Provide the (x, y) coordinate of the cell's center where the given text is located.  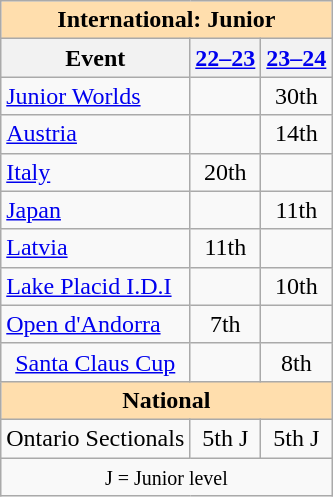
8th (296, 362)
14th (296, 134)
30th (296, 96)
20th (226, 172)
Austria (96, 134)
Italy (96, 172)
National (166, 400)
Santa Claus Cup (96, 362)
Latvia (96, 248)
22–23 (226, 58)
Japan (96, 210)
Junior Worlds (96, 96)
23–24 (296, 58)
Lake Placid I.D.I (96, 286)
International: Junior (166, 20)
Open d'Andorra (96, 324)
7th (226, 324)
Event (96, 58)
J = Junior level (166, 477)
10th (296, 286)
Ontario Sectionals (96, 438)
